Scan for the cell matching the given text and deliver its (X, Y) coordinate at center. 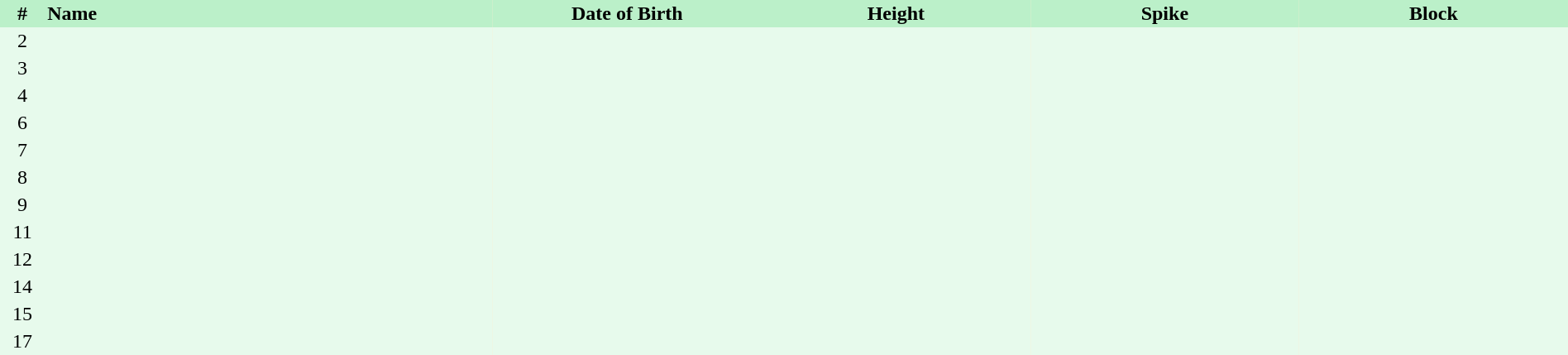
7 (22, 151)
4 (22, 96)
6 (22, 122)
# (22, 13)
Name (269, 13)
14 (22, 286)
15 (22, 314)
Date of Birth (627, 13)
Block (1434, 13)
3 (22, 68)
2 (22, 41)
12 (22, 260)
8 (22, 177)
Height (896, 13)
11 (22, 232)
17 (22, 341)
Spike (1164, 13)
9 (22, 205)
